Capture the cell that displays the provided text and extract its (X, Y) central coordinate. 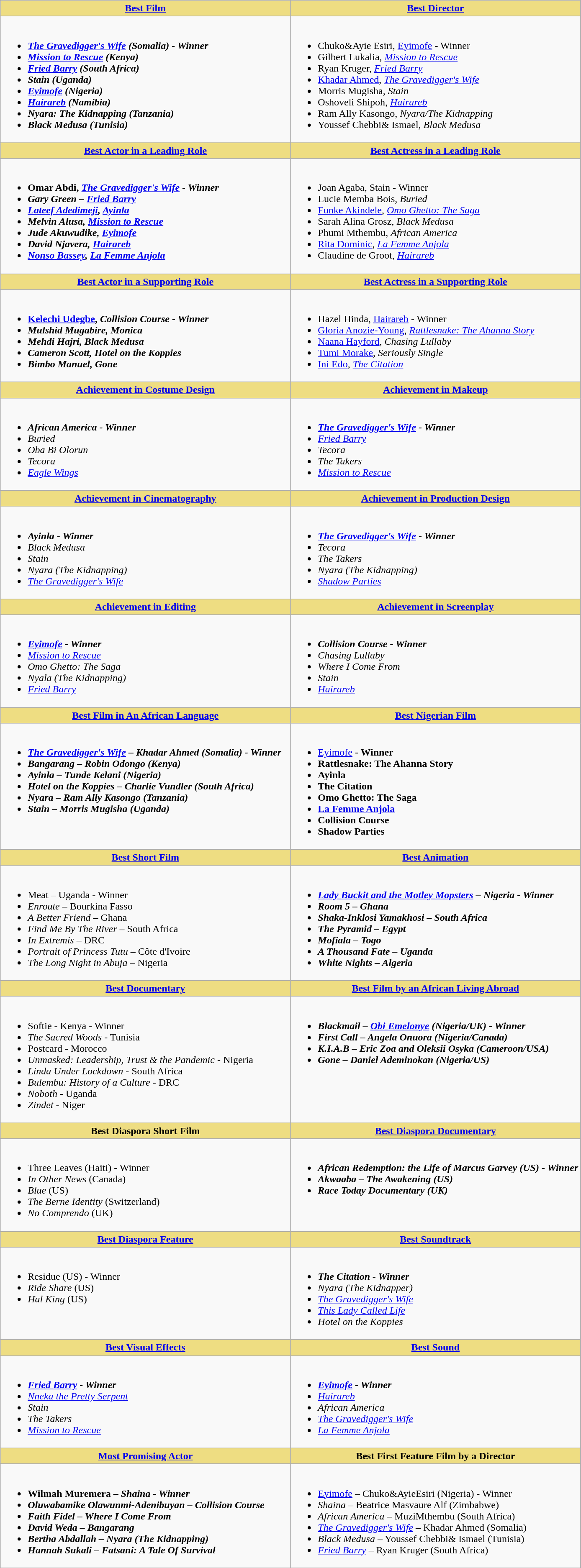
Best Short Film (146, 858)
Best Actress in a Leading Role (435, 151)
Best Documentary (146, 989)
Achievement in Cinematography (146, 498)
African America - WinnerBuriedOba Bi OlorunTecoraEagle Wings (146, 444)
Achievement in Makeup (435, 390)
Best Diaspora Documentary (435, 1131)
Best Actor in a Leading Role (146, 151)
Eyimofe - WinnerHairarebAfrican AmericaThe Gravedigger's WifeLa Femme Anjola (435, 1401)
Best Film by an African Living Abroad (435, 989)
Best Diaspora Feature (146, 1239)
Best Film (146, 8)
Achievement in Screenplay (435, 607)
Most Promising Actor (146, 1456)
Best Sound (435, 1348)
Achievement in Production Design (435, 498)
Three Leaves (Haiti) - WinnerIn Other News (Canada)Blue (US)The Berne Identity (Switzerland)No Comprendo (UK) (146, 1185)
Ayinla - WinnerBlack MedusaStainNyara (The Kidnapping)The Gravedigger's Wife (146, 552)
Best Visual Effects (146, 1348)
Fried Barry - WinnerNneka the Pretty SerpentStainThe TakersMission to Rescue (146, 1401)
Achievement in Editing (146, 607)
Eyimofe - WinnerRattlesnake: The Ahanna StoryAyinlaThe CitationOmo Ghetto: The SagaLa Femme AnjolaCollision CourseShadow Parties (435, 787)
The Gravedigger's Wife - WinnerTecoraThe TakersNyara (The Kidnapping)Shadow Parties (435, 552)
Best Soundtrack (435, 1239)
Best Film in An African Language (146, 715)
Best Director (435, 8)
Kelechi Udegbe, Collision Course - WinnerMulshid Mugabire, MonicaMehdi Hajri, Black MedusaCameron Scott, Hotel on the KoppiesBimbo Manuel, Gone (146, 336)
African Redemption: the Life of Marcus Garvey (US) - WinnerAkwaaba – The Awakening (US)Race Today Documentary (UK) (435, 1185)
Best Nigerian Film (435, 715)
Best First Feature Film by a Director (435, 1456)
The Gravedigger's Wife - WinnerFried BarryTecoraThe TakersMission to Rescue (435, 444)
Collision Course - WinnerChasing LullabyWhere I Come FromStainHairareb (435, 661)
Achievement in Costume Design (146, 390)
Eyimofe - WinnerMission to RescueOmo Ghetto: The SagaNyala (The Kidnapping)Fried Barry (146, 661)
Best Animation (435, 858)
Best Diaspora Short Film (146, 1131)
The Citation - WinnerNyara (The Kidnapper)The Gravedigger's WifeThis Lady Called LifeHotel on the Koppies (435, 1294)
Residue (US) - WinnerRide Share (US)Hal King (US) (146, 1294)
Best Actor in a Supporting Role (146, 282)
Best Actress in a Supporting Role (435, 282)
